Determine the [x, y] coordinate at the center of the cell enclosing the given text.  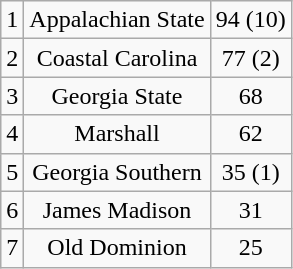
68 [250, 96]
2 [12, 58]
1 [12, 20]
77 (2) [250, 58]
Marshall [117, 134]
James Madison [117, 210]
Old Dominion [117, 248]
7 [12, 248]
3 [12, 96]
5 [12, 172]
4 [12, 134]
31 [250, 210]
Georgia State [117, 96]
94 (10) [250, 20]
Georgia Southern [117, 172]
62 [250, 134]
35 (1) [250, 172]
Coastal Carolina [117, 58]
Appalachian State [117, 20]
6 [12, 210]
25 [250, 248]
